Search for the cell housing the specified text and yield its [x, y] center coordinate. 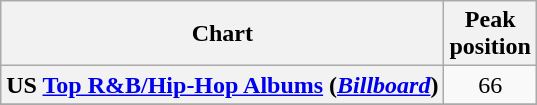
Peakposition [490, 34]
66 [490, 85]
Chart [222, 34]
US Top R&B/Hip-Hop Albums (Billboard) [222, 85]
